Scan for the cell matching the given text and deliver its [X, Y] coordinate at center. 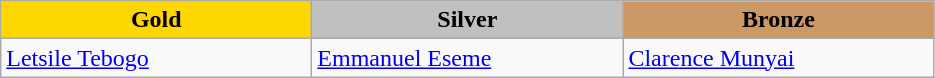
Gold [156, 20]
Emmanuel Eseme [468, 58]
Silver [468, 20]
Bronze [778, 20]
Clarence Munyai [778, 58]
Letsile Tebogo [156, 58]
